Return the (x, y) coordinate for the center point of the cell that contains the specified text.  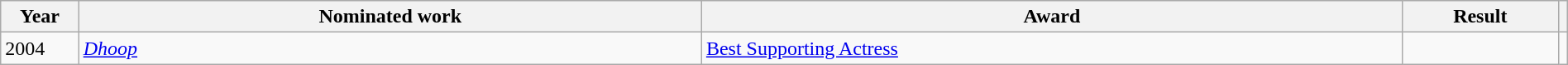
Dhoop (390, 48)
Best Supporting Actress (1052, 48)
Nominated work (390, 17)
2004 (40, 48)
Year (40, 17)
Award (1052, 17)
Result (1480, 17)
